Pinpoint the cell where the given text exists, returning its [X, Y] midpoint coordinate. 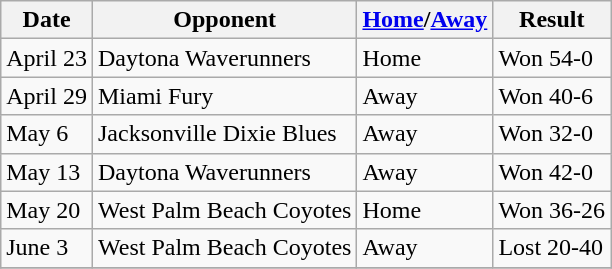
Won 32-0 [552, 134]
Jacksonville Dixie Blues [224, 134]
May 13 [47, 172]
April 29 [47, 96]
Opponent [224, 20]
June 3 [47, 248]
Lost 20-40 [552, 248]
Won 54-0 [552, 58]
Result [552, 20]
Date [47, 20]
April 23 [47, 58]
Won 36-26 [552, 210]
Won 40-6 [552, 96]
May 6 [47, 134]
May 20 [47, 210]
Home/Away [425, 20]
Miami Fury [224, 96]
Won 42-0 [552, 172]
